Identify which cell holds the provided text, then report its (X, Y) central coordinate. 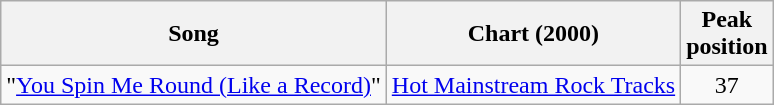
37 (727, 85)
Song (194, 34)
Peakposition (727, 34)
"You Spin Me Round (Like a Record)" (194, 85)
Hot Mainstream Rock Tracks (533, 85)
Chart (2000) (533, 34)
